Detect which cell encompasses the target text, then output its [x, y] center coordinate. 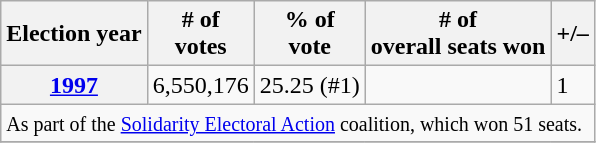
As part of the Solidarity Electoral Action coalition, which won 51 seats. [298, 123]
% ofvote [310, 34]
# ofvotes [200, 34]
Election year [74, 34]
25.25 (#1) [310, 85]
+/– [572, 34]
# ofoverall seats won [458, 34]
6,550,176 [200, 85]
1 [572, 85]
1997 [74, 85]
